Find where the given text appears and provide that cell's center as (X, Y) coordinate. 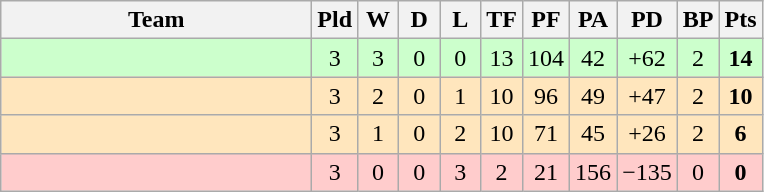
96 (546, 96)
6 (740, 134)
TF (502, 20)
+47 (648, 96)
156 (594, 172)
49 (594, 96)
L (460, 20)
71 (546, 134)
PF (546, 20)
Pld (335, 20)
−135 (648, 172)
PA (594, 20)
PD (648, 20)
14 (740, 58)
45 (594, 134)
+62 (648, 58)
21 (546, 172)
104 (546, 58)
BP (698, 20)
42 (594, 58)
Team (156, 20)
+26 (648, 134)
13 (502, 58)
D (420, 20)
W (378, 20)
Pts (740, 20)
